Locate the cell with the specified text and output its [x, y] center coordinate. 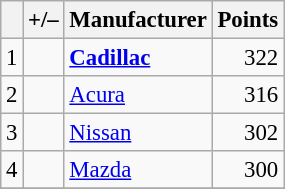
Nissan [138, 133]
2 [12, 95]
1 [12, 58]
Cadillac [138, 58]
322 [248, 58]
302 [248, 133]
Manufacturer [138, 20]
Acura [138, 95]
4 [12, 170]
316 [248, 95]
+/– [44, 20]
3 [12, 133]
300 [248, 170]
Points [248, 20]
Mazda [138, 170]
